Scan for the cell matching the given text and deliver its (x, y) coordinate at center. 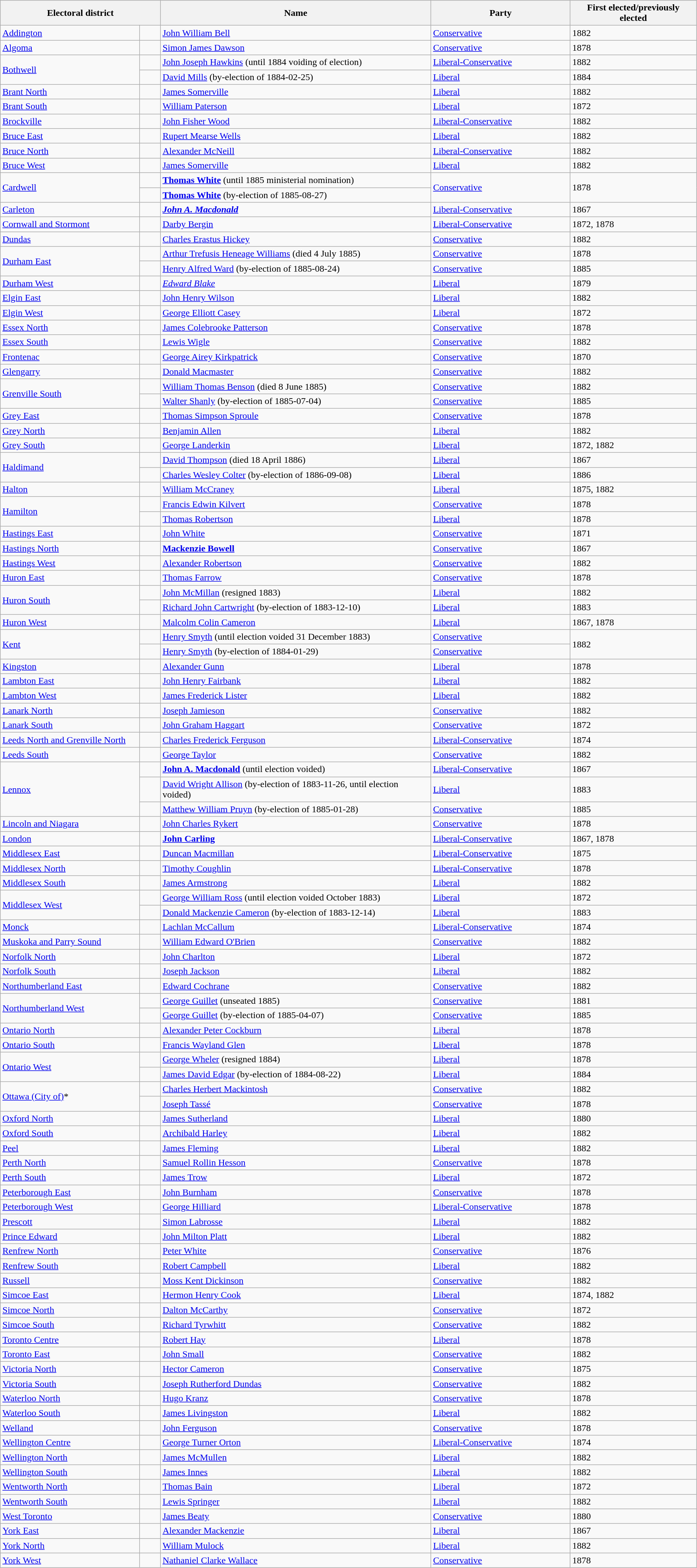
Grenville South (70, 394)
Huron West (70, 622)
Simon Labrosse (296, 1222)
Edward Cochrane (296, 986)
Name (296, 13)
Thomas Farrow (296, 578)
Benjamin Allen (296, 431)
Perth South (70, 1178)
London (70, 839)
Lachlan McCallum (296, 927)
Huron East (70, 578)
Lambton West (70, 696)
Durham East (70, 261)
Prince Edward (70, 1236)
Leeds South (70, 755)
James McMullen (296, 1457)
1886 (633, 475)
John White (296, 534)
John Milton Platt (296, 1236)
Brant South (70, 106)
John Charles Rykert (296, 824)
Dalton McCarthy (296, 1310)
Henry Smyth (by-election of 1884-01-29) (296, 651)
Kent (70, 644)
Algoma (70, 48)
Oxford North (70, 1118)
George William Ross (until election voided October 1883) (296, 897)
James Livingston (296, 1413)
Lewis Wigle (296, 342)
Simon James Dawson (296, 48)
Charles Erastus Hickey (296, 239)
Cardwell (70, 187)
George Guillet (unseated 1885) (296, 1001)
John Joseph Hawkins (until 1884 voiding of election) (296, 62)
Nathaniel Clarke Wallace (296, 1560)
Waterloo South (70, 1413)
1871 (633, 534)
Wellington North (70, 1457)
Francis Wayland Glen (296, 1045)
Thomas Robertson (296, 519)
William McCraney (296, 490)
George Wheler (resigned 1884) (296, 1060)
Lennox (70, 789)
John Graham Haggart (296, 725)
James Beaty (296, 1516)
Party (501, 13)
1881 (633, 1001)
Hamilton (70, 512)
John A. Macdonald (296, 210)
Grey East (70, 416)
David Thompson (died 18 April 1886) (296, 460)
Simcoe East (70, 1295)
Durham West (70, 283)
James Sutherland (296, 1118)
Alexander Robertson (296, 563)
Alexander McNeill (296, 151)
York West (70, 1560)
David Mills (by-election of 1884-02-25) (296, 77)
Bruce North (70, 151)
Malcolm Colin Cameron (296, 622)
William Edward O'Brien (296, 942)
1879 (633, 283)
First elected/previously elected (633, 13)
Charles Herbert Mackintosh (296, 1089)
Francis Edwin Kilvert (296, 504)
Alexander Mackenzie (296, 1531)
Joseph Jamieson (296, 710)
Ontario North (70, 1030)
Halton (70, 490)
Essex South (70, 342)
1872, 1882 (633, 445)
John Burnham (296, 1192)
Carleton (70, 210)
Ontario South (70, 1045)
George Turner Orton (296, 1443)
Donald Mackenzie Cameron (by-election of 1883-12-14) (296, 912)
Welland (70, 1428)
Alexander Peter Cockburn (296, 1030)
Moss Kent Dickinson (296, 1280)
Middlesex South (70, 883)
Middlesex North (70, 868)
Hastings West (70, 563)
George Taylor (296, 755)
Lanark South (70, 725)
Bruce West (70, 165)
Peterborough West (70, 1207)
Arthur Trefusis Heneage Williams (died 4 July 1885) (296, 254)
Renfrew South (70, 1266)
Brockville (70, 121)
Elgin East (70, 298)
George Hilliard (296, 1207)
John Small (296, 1354)
Middlesex East (70, 853)
Duncan Macmillan (296, 853)
Grey South (70, 445)
Victoria North (70, 1369)
Richard Tyrwhitt (296, 1325)
John Henry Wilson (296, 298)
Simcoe South (70, 1325)
1870 (633, 357)
Mackenzie Bowell (296, 548)
Wellington Centre (70, 1443)
Timothy Coughlin (296, 868)
Wentworth South (70, 1501)
Lewis Springer (296, 1501)
York East (70, 1531)
William Thomas Benson (died 8 June 1885) (296, 386)
George Guillet (by-election of 1885-04-07) (296, 1015)
Richard John Cartwright (by-election of 1883-12-10) (296, 607)
Waterloo North (70, 1399)
Hastings North (70, 548)
Rupert Mearse Wells (296, 136)
Joseph Tassé (296, 1104)
Simcoe North (70, 1310)
Northumberland East (70, 986)
George Elliott Casey (296, 313)
Prescott (70, 1222)
William Paterson (296, 106)
John Ferguson (296, 1428)
1876 (633, 1251)
Matthew William Pruyn (by-election of 1885-01-28) (296, 809)
Haldimand (70, 467)
John Henry Fairbank (296, 681)
Kingston (70, 666)
Thomas Bain (296, 1487)
Thomas White (until 1885 ministerial nomination) (296, 180)
Hector Cameron (296, 1369)
David Wright Allison (by-election of 1883-11-26, until election voided) (296, 789)
Wellington South (70, 1472)
Charles Wesley Colter (by-election of 1886-09-08) (296, 475)
Donald Macmaster (296, 371)
Bothwell (70, 70)
Samuel Rollin Hesson (296, 1163)
John Carling (296, 839)
Robert Campbell (296, 1266)
James Armstrong (296, 883)
West Toronto (70, 1516)
Ontario West (70, 1067)
John William Bell (296, 33)
Henry Smyth (until election voided 31 December 1883) (296, 637)
Victoria South (70, 1383)
Toronto East (70, 1354)
Dundas (70, 239)
George Landerkin (296, 445)
Essex North (70, 327)
William Mulock (296, 1546)
James Colebrooke Patterson (296, 327)
John A. Macdonald (until election voided) (296, 769)
James Trow (296, 1178)
Wentworth North (70, 1487)
Elgin West (70, 313)
John McMillan (resigned 1883) (296, 592)
Lambton East (70, 681)
Henry Alfred Ward (by-election of 1885-08-24) (296, 269)
Middlesex West (70, 905)
Glengarry (70, 371)
Grey North (70, 431)
Bruce East (70, 136)
Russell (70, 1280)
York North (70, 1546)
Northumberland West (70, 1008)
Edward Blake (296, 283)
James Fleming (296, 1148)
1872, 1878 (633, 224)
Hastings East (70, 534)
Charles Frederick Ferguson (296, 740)
Toronto Centre (70, 1339)
Hermon Henry Cook (296, 1295)
Hugo Kranz (296, 1399)
Frontenac (70, 357)
Brant North (70, 92)
Muskoka and Parry Sound (70, 942)
Huron South (70, 600)
Thomas Simpson Sproule (296, 416)
Oxford South (70, 1133)
James David Edgar (by-election of 1884-08-22) (296, 1074)
Perth North (70, 1163)
Walter Shanly (by-election of 1885-07-04) (296, 401)
Thomas White (by-election of 1885-08-27) (296, 195)
James Frederick Lister (296, 696)
John Charlton (296, 957)
Monck (70, 927)
Norfolk North (70, 957)
Robert Hay (296, 1339)
Alexander Gunn (296, 666)
Norfolk South (70, 971)
Darby Bergin (296, 224)
James Innes (296, 1472)
Addington (70, 33)
Leeds North and Grenville North (70, 740)
Cornwall and Stormont (70, 224)
Renfrew North (70, 1251)
Peterborough East (70, 1192)
Lanark North (70, 710)
George Airey Kirkpatrick (296, 357)
Lincoln and Niagara (70, 824)
Joseph Rutherford Dundas (296, 1383)
Ottawa (City of)* (70, 1096)
Electoral district (80, 13)
Peter White (296, 1251)
John Fisher Wood (296, 121)
Peel (70, 1148)
1875, 1882 (633, 490)
Joseph Jackson (296, 971)
Archibald Harley (296, 1133)
1874, 1882 (633, 1295)
